For the text-containing cell, return its midpoint in [X, Y] coordinate format. 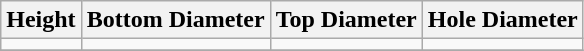
Height [41, 20]
Top Diameter [346, 20]
Bottom Diameter [176, 20]
Hole Diameter [502, 20]
